From the cell containing the given text, extract its center point as [x, y] coordinate. 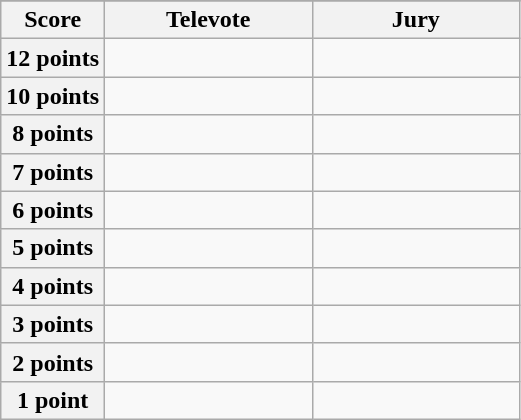
Score [53, 20]
Televote [209, 20]
7 points [53, 172]
4 points [53, 286]
5 points [53, 248]
Jury [416, 20]
10 points [53, 96]
2 points [53, 362]
3 points [53, 324]
8 points [53, 134]
12 points [53, 58]
6 points [53, 210]
1 point [53, 400]
